Return [X, Y] of the center of cell containing provided text 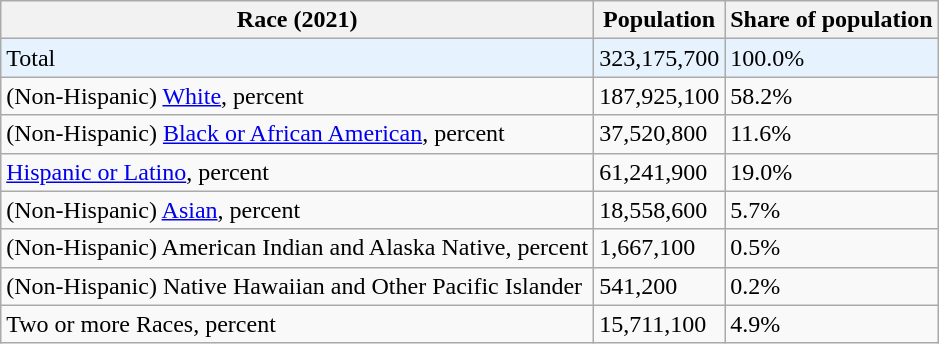
Two or more Races, percent [298, 324]
19.0% [832, 172]
0.5% [832, 248]
18,558,600 [660, 210]
5.7% [832, 210]
1,667,100 [660, 248]
187,925,100 [660, 96]
323,175,700 [660, 58]
11.6% [832, 134]
(Non-Hispanic) Asian, percent [298, 210]
Population [660, 20]
(Non-Hispanic) White, percent [298, 96]
Race (2021) [298, 20]
Hispanic or Latino, percent [298, 172]
58.2% [832, 96]
15,711,100 [660, 324]
61,241,900 [660, 172]
0.2% [832, 286]
4.9% [832, 324]
(Non-Hispanic) Native Hawaiian and Other Pacific Islander [298, 286]
541,200 [660, 286]
(Non-Hispanic) American Indian and Alaska Native, percent [298, 248]
100.0% [832, 58]
(Non-Hispanic) Black or African American, percent [298, 134]
Share of population [832, 20]
37,520,800 [660, 134]
Total [298, 58]
